Identify which cell holds the provided text, then report its [x, y] central coordinate. 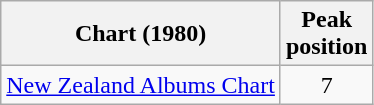
Chart (1980) [141, 34]
New Zealand Albums Chart [141, 85]
Peak position [326, 34]
7 [326, 85]
